Pinpoint the cell where the given text exists, returning its (x, y) midpoint coordinate. 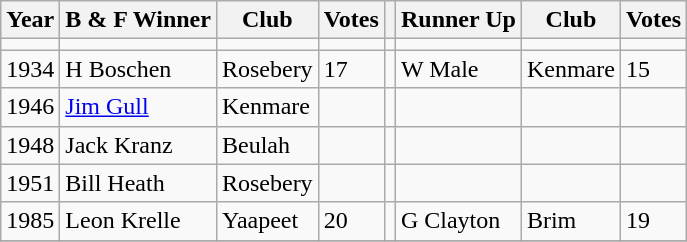
Leon Krelle (138, 221)
Yaapeet (267, 221)
19 (653, 221)
G Clayton (458, 221)
20 (351, 221)
Beulah (267, 145)
Year (30, 20)
Bill Heath (138, 183)
1946 (30, 107)
1985 (30, 221)
1948 (30, 145)
Jack Kranz (138, 145)
H Boschen (138, 69)
Jim Gull (138, 107)
15 (653, 69)
Runner Up (458, 20)
1951 (30, 183)
B & F Winner (138, 20)
1934 (30, 69)
17 (351, 69)
W Male (458, 69)
Brim (570, 221)
